Capture the cell that displays the provided text and extract its (X, Y) central coordinate. 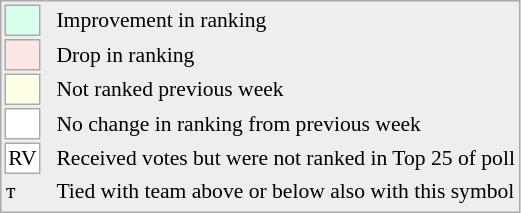
Received votes but were not ranked in Top 25 of poll (286, 158)
Tied with team above or below also with this symbol (286, 191)
Improvement in ranking (286, 20)
No change in ranking from previous week (286, 124)
RV (22, 158)
Not ranked previous week (286, 90)
Drop in ranking (286, 55)
т (22, 191)
